Search for the cell housing the specified text and yield its (X, Y) center coordinate. 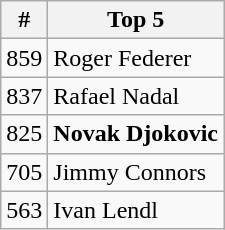
Roger Federer (136, 58)
Jimmy Connors (136, 172)
859 (24, 58)
Rafael Nadal (136, 96)
837 (24, 96)
705 (24, 172)
Top 5 (136, 20)
Novak Djokovic (136, 134)
Ivan Lendl (136, 210)
563 (24, 210)
# (24, 20)
825 (24, 134)
